Provide the (x, y) coordinate of the cell's center where the given text is located.  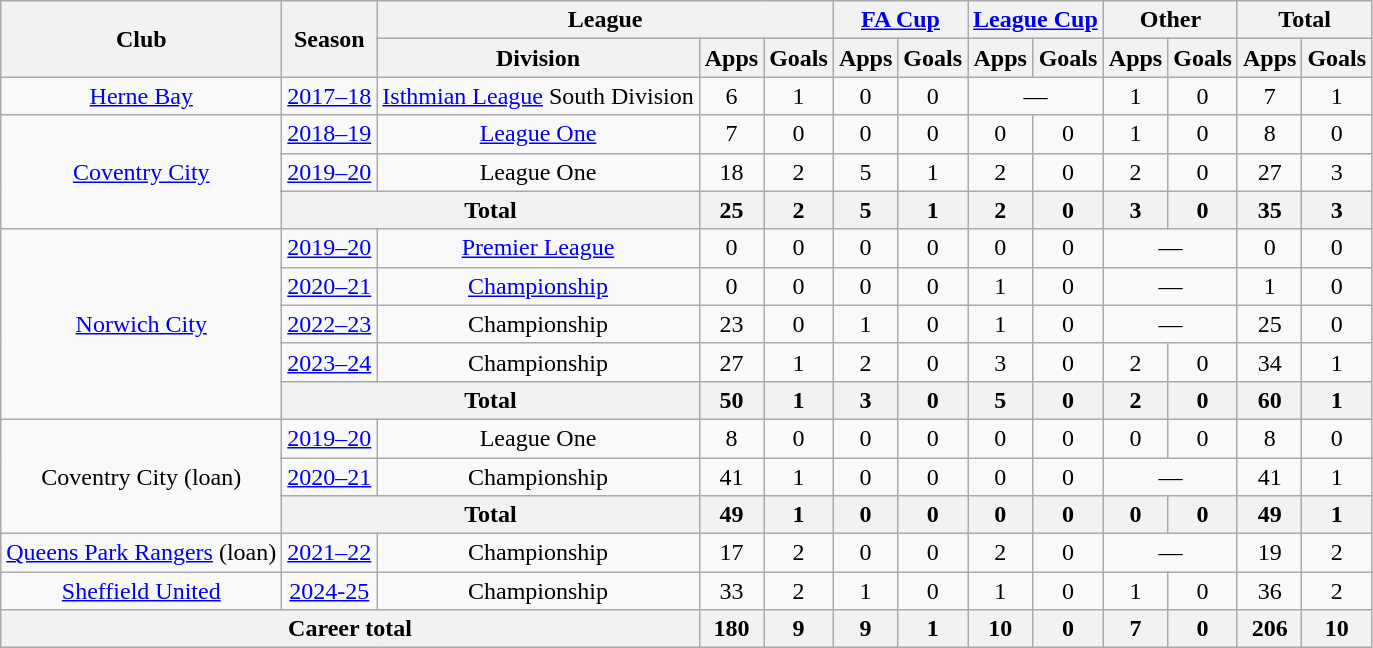
33 (731, 591)
2023–24 (330, 362)
League Cup (1036, 20)
Division (538, 58)
Premier League (538, 248)
35 (1269, 210)
Queens Park Rangers (loan) (142, 553)
Coventry City (142, 172)
36 (1269, 591)
206 (1269, 629)
2021–22 (330, 553)
19 (1269, 553)
Herne Bay (142, 96)
2017–18 (330, 96)
60 (1269, 400)
23 (731, 324)
League (606, 20)
Club (142, 39)
2022–23 (330, 324)
2018–19 (330, 134)
Career total (350, 629)
34 (1269, 362)
50 (731, 400)
Sheffield United (142, 591)
FA Cup (900, 20)
Norwich City (142, 324)
Coventry City (loan) (142, 476)
Other (1170, 20)
17 (731, 553)
180 (731, 629)
Season (330, 39)
6 (731, 96)
18 (731, 172)
Isthmian League South Division (538, 96)
2024-25 (330, 591)
